Output the [x, y] coordinate of the center of the cell containing the given text.  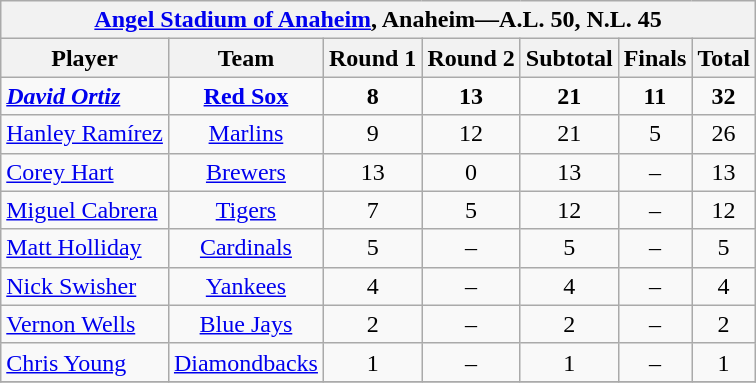
26 [724, 134]
Brewers [246, 172]
Round 1 [372, 58]
Subtotal [569, 58]
Chris Young [85, 362]
9 [372, 134]
Total [724, 58]
Round 2 [471, 58]
7 [372, 210]
Finals [655, 58]
Tigers [246, 210]
Team [246, 58]
Blue Jays [246, 324]
Matt Holliday [85, 248]
Red Sox [246, 96]
Nick Swisher [85, 286]
Marlins [246, 134]
Cardinals [246, 248]
Vernon Wells [85, 324]
Player [85, 58]
Corey Hart [85, 172]
11 [655, 96]
8 [372, 96]
Yankees [246, 286]
Hanley Ramírez [85, 134]
Diamondbacks [246, 362]
32 [724, 96]
Angel Stadium of Anaheim, Anaheim—A.L. 50, N.L. 45 [378, 20]
David Ortiz [85, 96]
0 [471, 172]
Miguel Cabrera [85, 210]
